Locate the cell with the specified text and output its [X, Y] center coordinate. 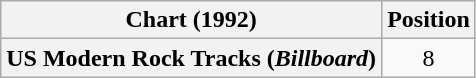
8 [429, 58]
Chart (1992) [192, 20]
US Modern Rock Tracks (Billboard) [192, 58]
Position [429, 20]
